Extract the (x, y) coordinate from the center of the cell holding the provided text.  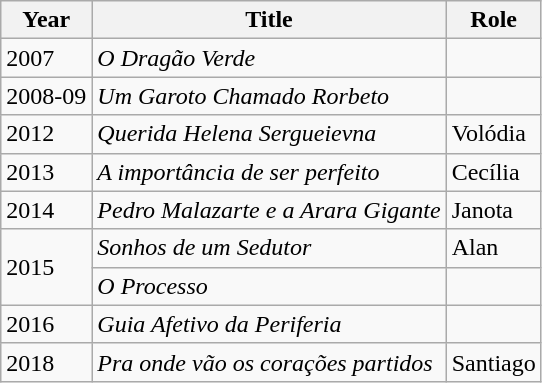
Sonhos de um Sedutor (269, 248)
O Processo (269, 286)
Cecília (494, 172)
2012 (46, 134)
2016 (46, 324)
Pra onde vão os corações partidos (269, 362)
2014 (46, 210)
Janota (494, 210)
Pedro Malazarte e a Arara Gigante (269, 210)
Role (494, 20)
2015 (46, 267)
Alan (494, 248)
Querida Helena Sergueievna (269, 134)
2007 (46, 58)
2013 (46, 172)
Title (269, 20)
2018 (46, 362)
Year (46, 20)
Santiago (494, 362)
Um Garoto Chamado Rorbeto (269, 96)
Volódia (494, 134)
O Dragão Verde (269, 58)
Guia Afetivo da Periferia (269, 324)
2008-09 (46, 96)
A importância de ser perfeito (269, 172)
